Determine the (x, y) coordinate at the center of the cell enclosing the given text.  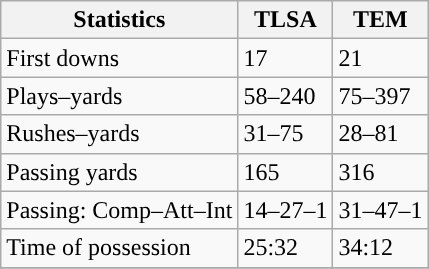
31–47–1 (380, 210)
14–27–1 (286, 210)
28–81 (380, 134)
21 (380, 58)
Plays–yards (120, 96)
25:32 (286, 248)
17 (286, 58)
Time of possession (120, 248)
Rushes–yards (120, 134)
75–397 (380, 96)
58–240 (286, 96)
First downs (120, 58)
34:12 (380, 248)
316 (380, 172)
TEM (380, 20)
31–75 (286, 134)
TLSA (286, 20)
165 (286, 172)
Passing: Comp–Att–Int (120, 210)
Statistics (120, 20)
Passing yards (120, 172)
